Determine the (X, Y) coordinate at the center of the cell enclosing the given text.  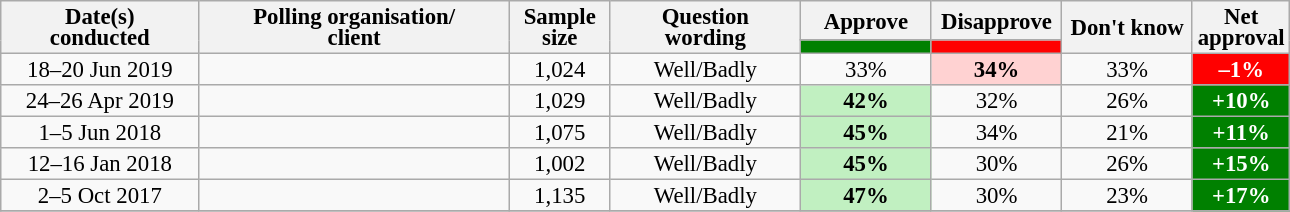
23% (1128, 196)
–1% (1241, 70)
+11% (1241, 133)
2–5 Oct 2017 (100, 196)
24–26 Apr 2019 (100, 101)
Net approval (1241, 28)
12–16 Jan 2018 (100, 164)
1,024 (560, 70)
1–5 Jun 2018 (100, 133)
Approve (866, 20)
+15% (1241, 164)
Disapprove (996, 20)
Date(s)conducted (100, 28)
+10% (1241, 101)
1,002 (560, 164)
18–20 Jun 2019 (100, 70)
1,135 (560, 196)
32% (996, 101)
Sample size (560, 28)
Don't know (1128, 28)
+17% (1241, 196)
1,029 (560, 101)
42% (866, 101)
21% (1128, 133)
Questionwording (706, 28)
1,075 (560, 133)
47% (866, 196)
Polling organisation/client (354, 28)
